Identify which cell holds the provided text, then report its [x, y] central coordinate. 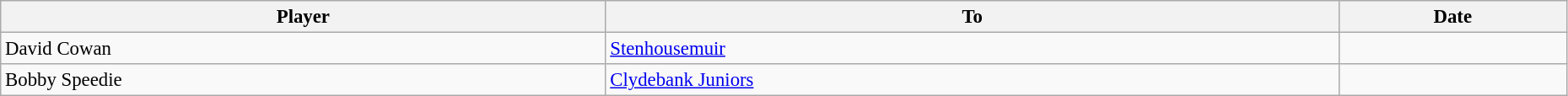
Stenhousemuir [972, 49]
Player [304, 17]
David Cowan [304, 49]
Bobby Speedie [304, 80]
To [972, 17]
Date [1452, 17]
Clydebank Juniors [972, 80]
